Find where the given text appears and provide that cell's center as (X, Y) coordinate. 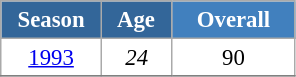
Age (136, 20)
90 (234, 58)
Season (52, 20)
1993 (52, 58)
24 (136, 58)
Overall (234, 20)
